From the cell containing the given text, extract its center point as [x, y] coordinate. 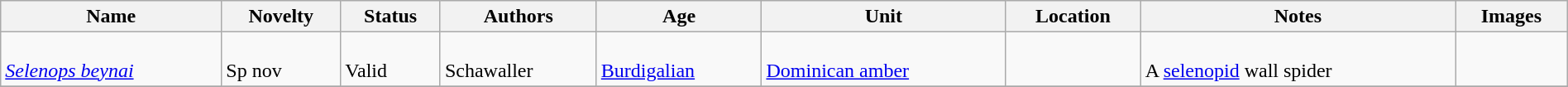
Unit [883, 17]
Burdigalian [679, 60]
Name [111, 17]
A selenopid wall spider [1298, 60]
Dominican amber [883, 60]
Schawaller [518, 60]
Images [1512, 17]
Notes [1298, 17]
Status [390, 17]
Authors [518, 17]
Selenops beynai [111, 60]
Valid [390, 60]
Sp nov [281, 60]
Location [1073, 17]
Novelty [281, 17]
Age [679, 17]
